From the cell containing the given text, extract its center point as (X, Y) coordinate. 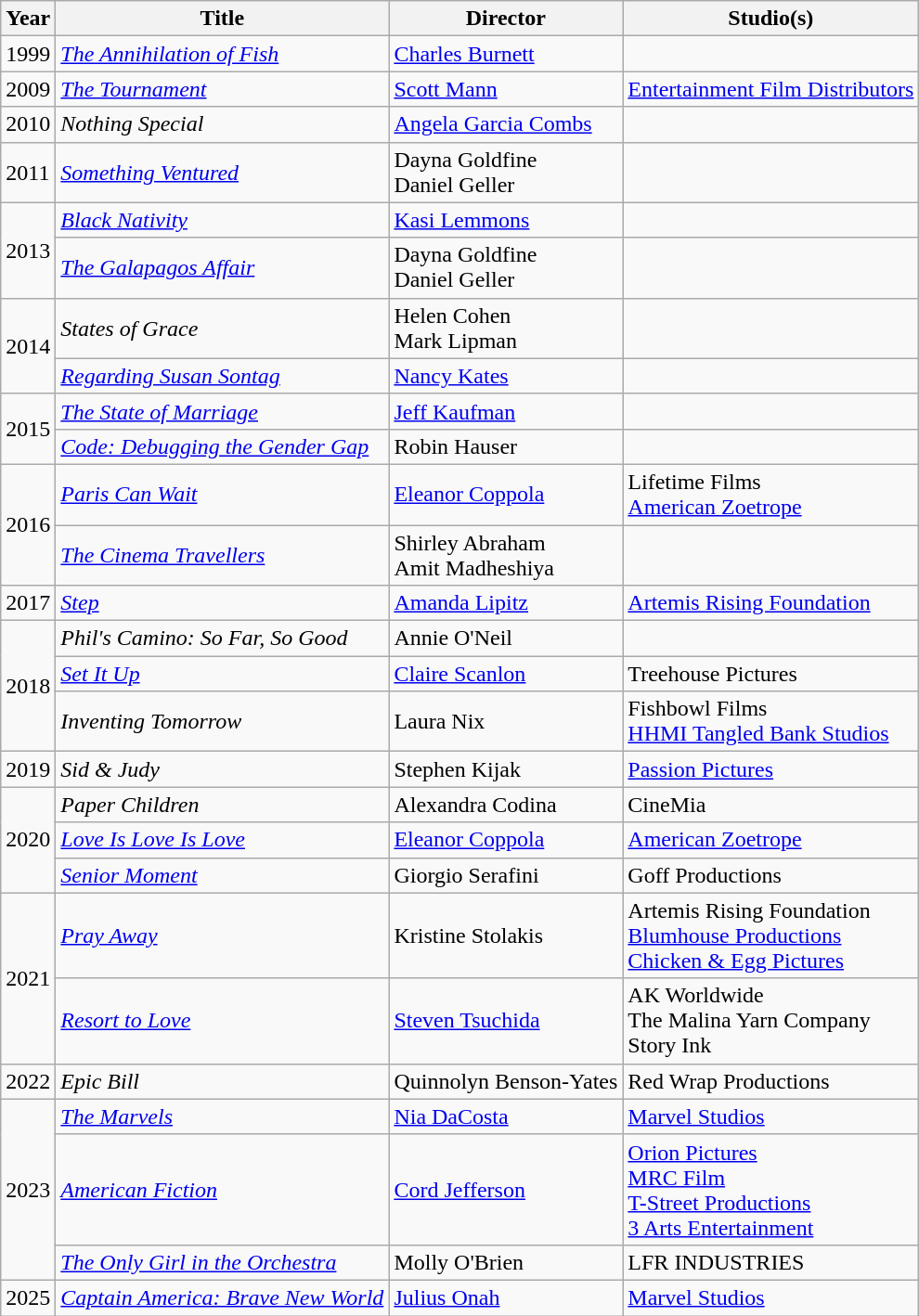
Lifetime FilmsAmerican Zoetrope (770, 494)
Julius Onah (506, 1297)
States of Grace (223, 329)
Captain America: Brave New World (223, 1297)
LFR INDUSTRIES (770, 1262)
2013 (28, 251)
The Marvels (223, 1116)
Alexandra Codina (506, 805)
Phil's Camino: So Far, So Good (223, 639)
2016 (28, 524)
Senior Moment (223, 875)
Love Is Love Is Love (223, 840)
Studio(s) (770, 19)
2020 (28, 840)
Passion Pictures (770, 769)
2017 (28, 603)
2011 (28, 173)
Claire Scanlon (506, 674)
2022 (28, 1081)
Shirley AbrahamAmit Madheshiya (506, 555)
Laura Nix (506, 722)
Kasi Lemmons (506, 220)
2019 (28, 769)
Robin Hauser (506, 446)
Paris Can Wait (223, 494)
Epic Bill (223, 1081)
Stephen Kijak (506, 769)
Director (506, 19)
Nothing Special (223, 124)
Sid & Judy (223, 769)
2023 (28, 1190)
Amanda Lipitz (506, 603)
2009 (28, 89)
Molly O'Brien (506, 1262)
Resort to Love (223, 1021)
Title (223, 19)
2021 (28, 978)
2014 (28, 345)
Cord Jefferson (506, 1190)
Entertainment Film Distributors (770, 89)
2018 (28, 687)
Jeff Kaufman (506, 411)
American Fiction (223, 1190)
The Cinema Travellers (223, 555)
1999 (28, 54)
Annie O'Neil (506, 639)
Step (223, 603)
Giorgio Serafini (506, 875)
The State of Marriage (223, 411)
AK WorldwideThe Malina Yarn CompanyStory Ink (770, 1021)
The Tournament (223, 89)
2025 (28, 1297)
Code: Debugging the Gender Gap (223, 446)
Fishbowl FilmsHHMI Tangled Bank Studios (770, 722)
2015 (28, 429)
Regarding Susan Sontag (223, 376)
Charles Burnett (506, 54)
Angela Garcia Combs (506, 124)
Year (28, 19)
The Annihilation of Fish (223, 54)
Helen CohenMark Lipman (506, 329)
Quinnolyn Benson-Yates (506, 1081)
Goff Productions (770, 875)
Red Wrap Productions (770, 1081)
Kristine Stolakis (506, 935)
Artemis Rising FoundationBlumhouse ProductionsChicken & Egg Pictures (770, 935)
Nancy Kates (506, 376)
Pray Away (223, 935)
The Galapagos Affair (223, 267)
Paper Children (223, 805)
Something Ventured (223, 173)
Black Nativity (223, 220)
Set It Up (223, 674)
Treehouse Pictures (770, 674)
American Zoetrope (770, 840)
Orion PicturesMRC FilmT-Street Productions3 Arts Entertainment (770, 1190)
CineMia (770, 805)
Inventing Tomorrow (223, 722)
Nia DaCosta (506, 1116)
Scott Mann (506, 89)
Steven Tsuchida (506, 1021)
2010 (28, 124)
The Only Girl in the Orchestra (223, 1262)
Artemis Rising Foundation (770, 603)
